Output the (x, y) coordinate of the center of the cell containing the given text.  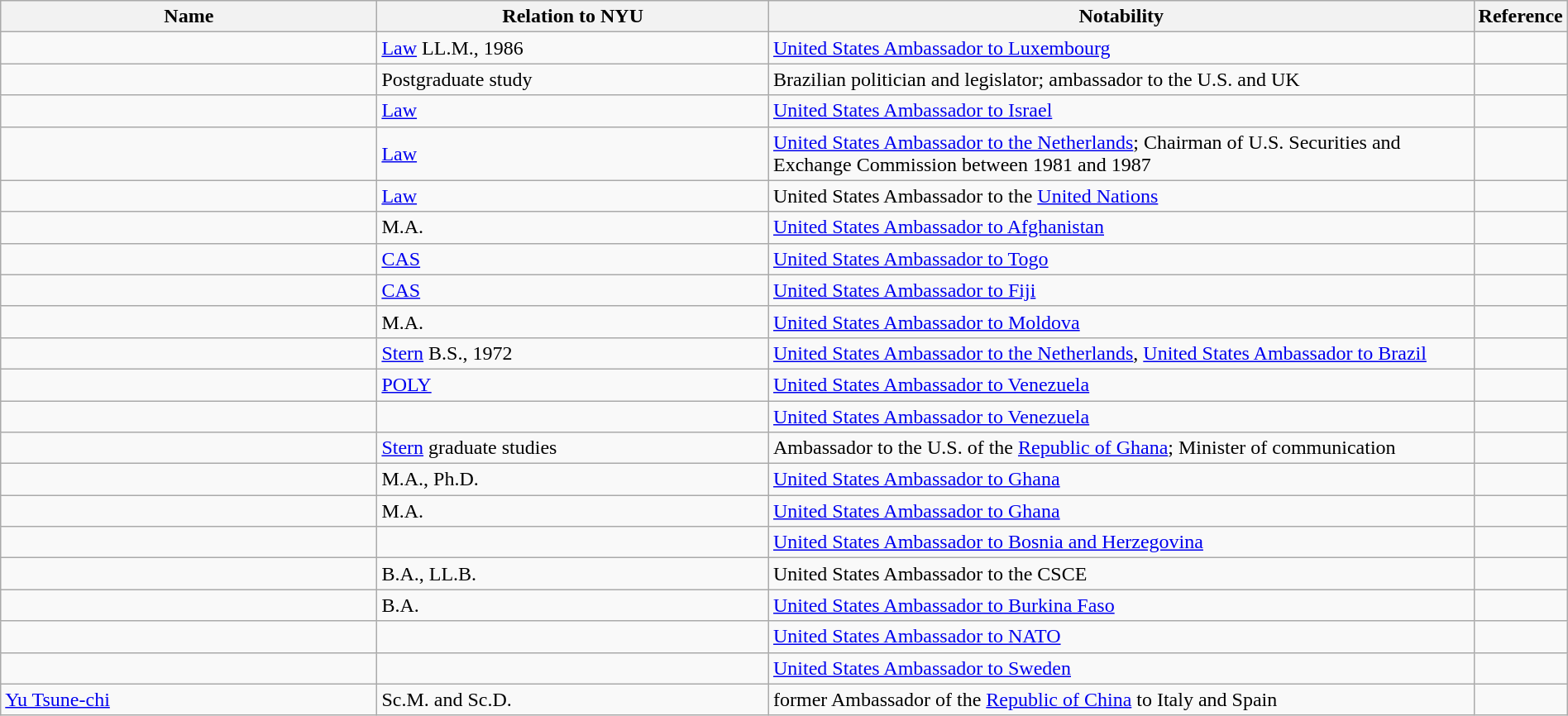
United States Ambassador to Sweden (1121, 668)
United States Ambassador to Togo (1121, 259)
United States Ambassador to NATO (1121, 637)
United States Ambassador to the CSCE (1121, 574)
B.A., LL.B. (573, 574)
former Ambassador of the Republic of China to Italy and Spain (1121, 699)
United States Ambassador to Afghanistan (1121, 227)
Reference (1520, 17)
United States Ambassador to Burkina Faso (1121, 605)
Notability (1121, 17)
Stern B.S., 1972 (573, 353)
United States Ambassador to Moldova (1121, 322)
United States Ambassador to Israel (1121, 111)
B.A. (573, 605)
M.A., Ph.D. (573, 480)
United States Ambassador to Fiji (1121, 290)
United States Ambassador to the Netherlands; Chairman of U.S. Securities and Exchange Commission between 1981 and 1987 (1121, 154)
United States Ambassador to the Netherlands, United States Ambassador to Brazil (1121, 353)
Ambassador to the U.S. of the Republic of Ghana; Minister of communication (1121, 448)
Postgraduate study (573, 79)
United States Ambassador to the United Nations (1121, 196)
Stern graduate studies (573, 448)
Sc.M. and Sc.D. (573, 699)
United States Ambassador to Luxembourg (1121, 48)
Law LL.M., 1986 (573, 48)
Brazilian politician and legislator; ambassador to the U.S. and UK (1121, 79)
United States Ambassador to Bosnia and Herzegovina (1121, 542)
POLY (573, 384)
Name (189, 17)
Relation to NYU (573, 17)
Yu Tsune-chi (189, 699)
